Output the [x, y] coordinate of the center of the cell containing the given text.  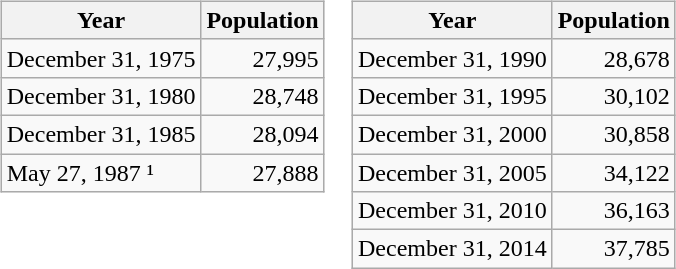
December 31, 2014 [453, 249]
27,995 [262, 58]
34,122 [614, 173]
30,102 [614, 96]
December 31, 2005 [453, 173]
27,888 [262, 173]
December 31, 2010 [453, 211]
December 31, 1995 [453, 96]
30,858 [614, 134]
December 31, 1985 [101, 134]
December 31, 2000 [453, 134]
37,785 [614, 249]
May 27, 1987 ¹ [101, 173]
December 31, 1980 [101, 96]
36,163 [614, 211]
28,748 [262, 96]
28,094 [262, 134]
December 31, 1990 [453, 58]
28,678 [614, 58]
December 31, 1975 [101, 58]
